Search for the cell housing the specified text and yield its [x, y] center coordinate. 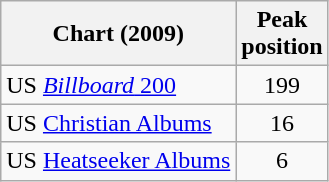
6 [282, 161]
Peakposition [282, 34]
16 [282, 123]
US Heatseeker Albums [118, 161]
Chart (2009) [118, 34]
US Billboard 200 [118, 85]
199 [282, 85]
US Christian Albums [118, 123]
